Return the (x, y) coordinate for the center point of the cell that contains the specified text.  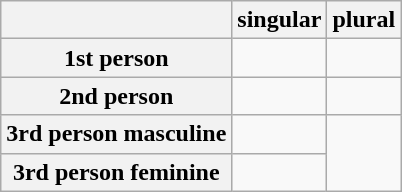
3rd person masculine (116, 134)
2nd person (116, 96)
plural (364, 20)
3rd person feminine (116, 172)
singular (280, 20)
1st person (116, 58)
